For the text-containing cell, return its midpoint in [X, Y] coordinate format. 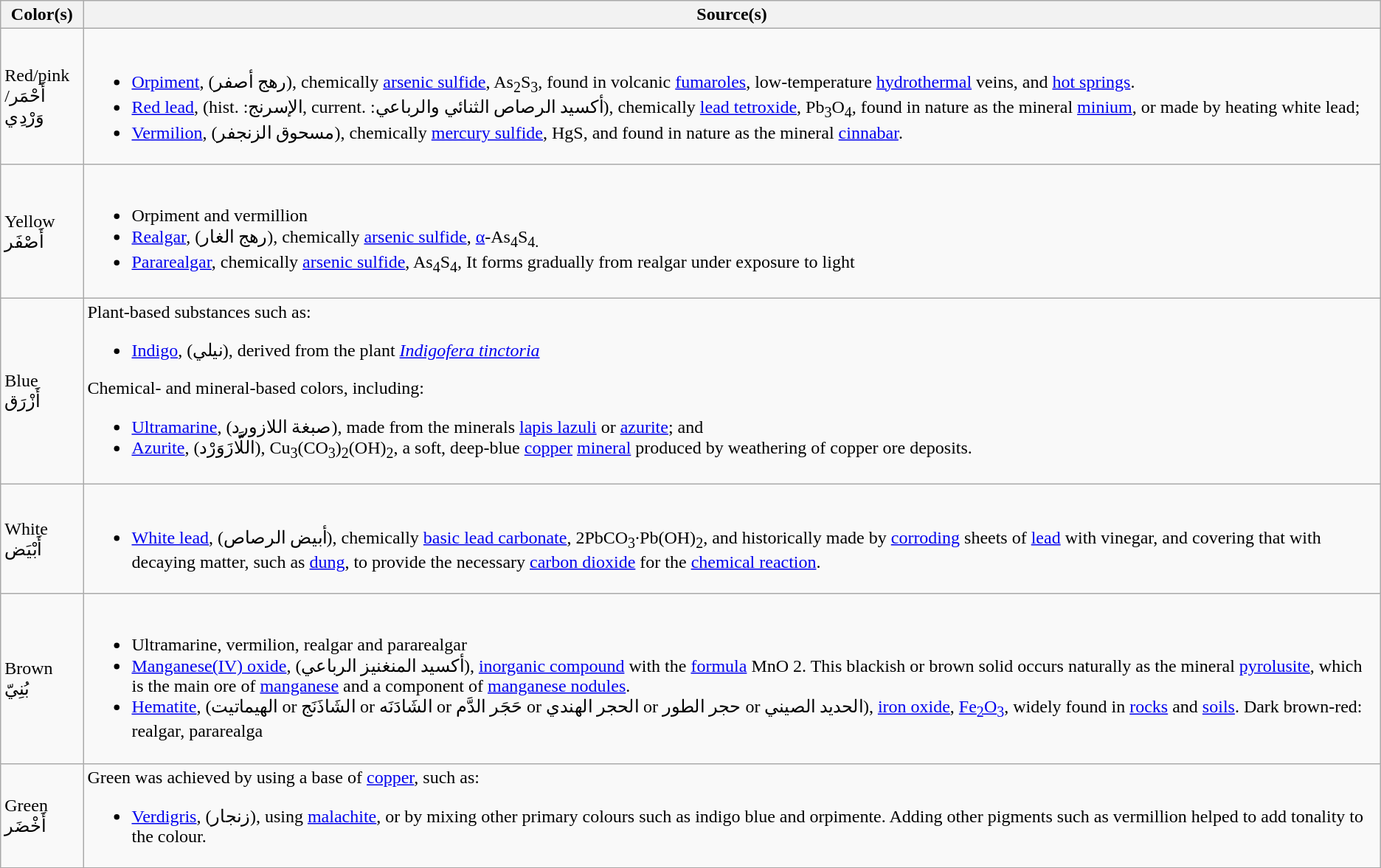
Red/pinkأَحْمَر/وَرْدِي [42, 97]
Whiteأَبْيَض [42, 539]
Greenأَخْضَر [42, 816]
Brownبُنِيّ [42, 678]
Source(s) [732, 15]
Color(s) [42, 15]
Yellowأَصْفَر [42, 232]
Blueأَزْرَق [42, 391]
